Extract the (x, y) coordinate from the center of the cell holding the provided text.  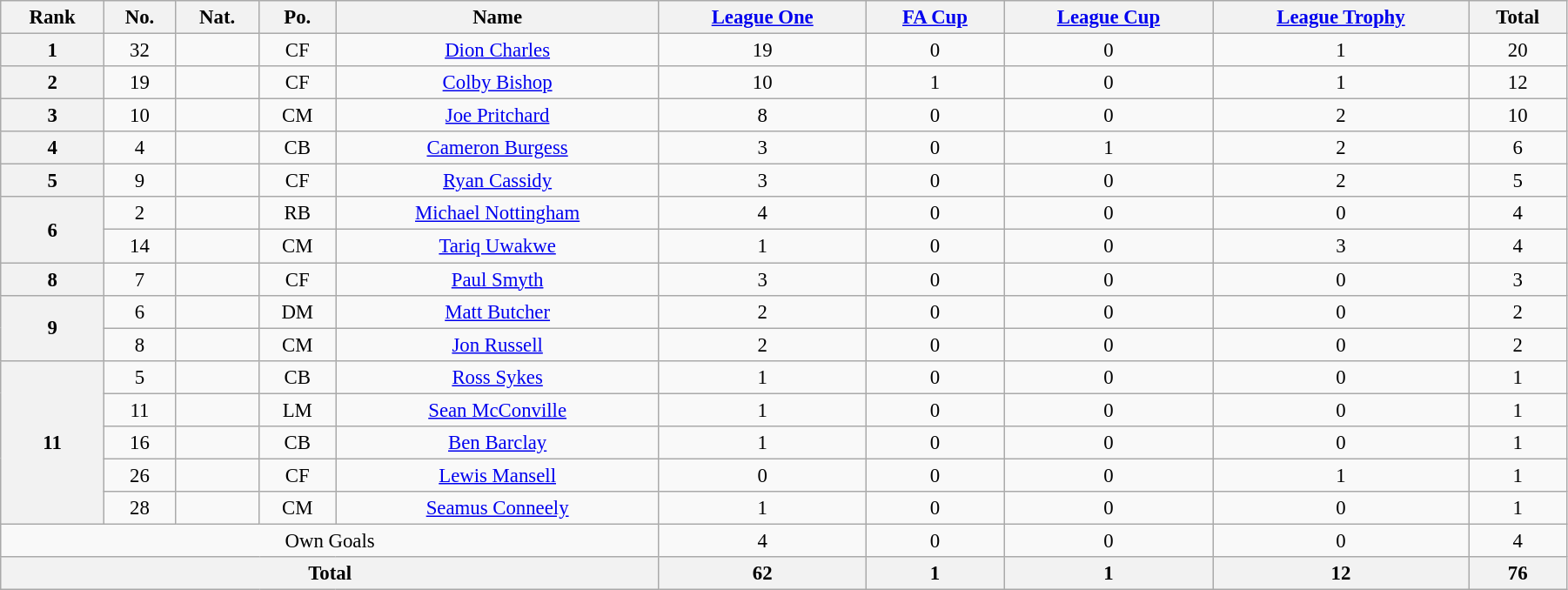
Rank (52, 17)
League One (762, 17)
28 (139, 508)
Po. (298, 17)
76 (1518, 573)
62 (762, 573)
LM (298, 410)
Jon Russell (498, 345)
16 (139, 443)
DM (298, 312)
Matt Butcher (498, 312)
Ben Barclay (498, 443)
Paul Smyth (498, 279)
League Cup (1109, 17)
Name (498, 17)
Ryan Cassidy (498, 181)
FA Cup (935, 17)
League Trophy (1341, 17)
Ross Sykes (498, 377)
RB (298, 213)
No. (139, 17)
20 (1518, 50)
Lewis Mansell (498, 475)
32 (139, 50)
Dion Charles (498, 50)
26 (139, 475)
Own Goals (331, 540)
Nat. (218, 17)
Michael Nottingham (498, 213)
7 (139, 279)
Sean McConville (498, 410)
Colby Bishop (498, 83)
Seamus Conneely (498, 508)
14 (139, 246)
Joe Pritchard (498, 116)
Cameron Burgess (498, 148)
Tariq Uwakwe (498, 246)
